Identify which cell holds the provided text, then report its (X, Y) central coordinate. 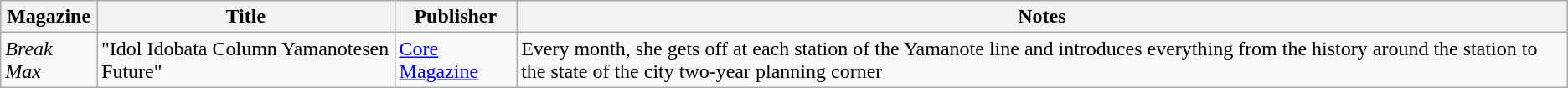
Core Magazine (456, 60)
Publisher (456, 17)
Break Max (49, 60)
Magazine (49, 17)
Title (246, 17)
Notes (1042, 17)
"Idol Idobata Column Yamanotesen Future" (246, 60)
